Pinpoint the cell where the given text exists, returning its (X, Y) midpoint coordinate. 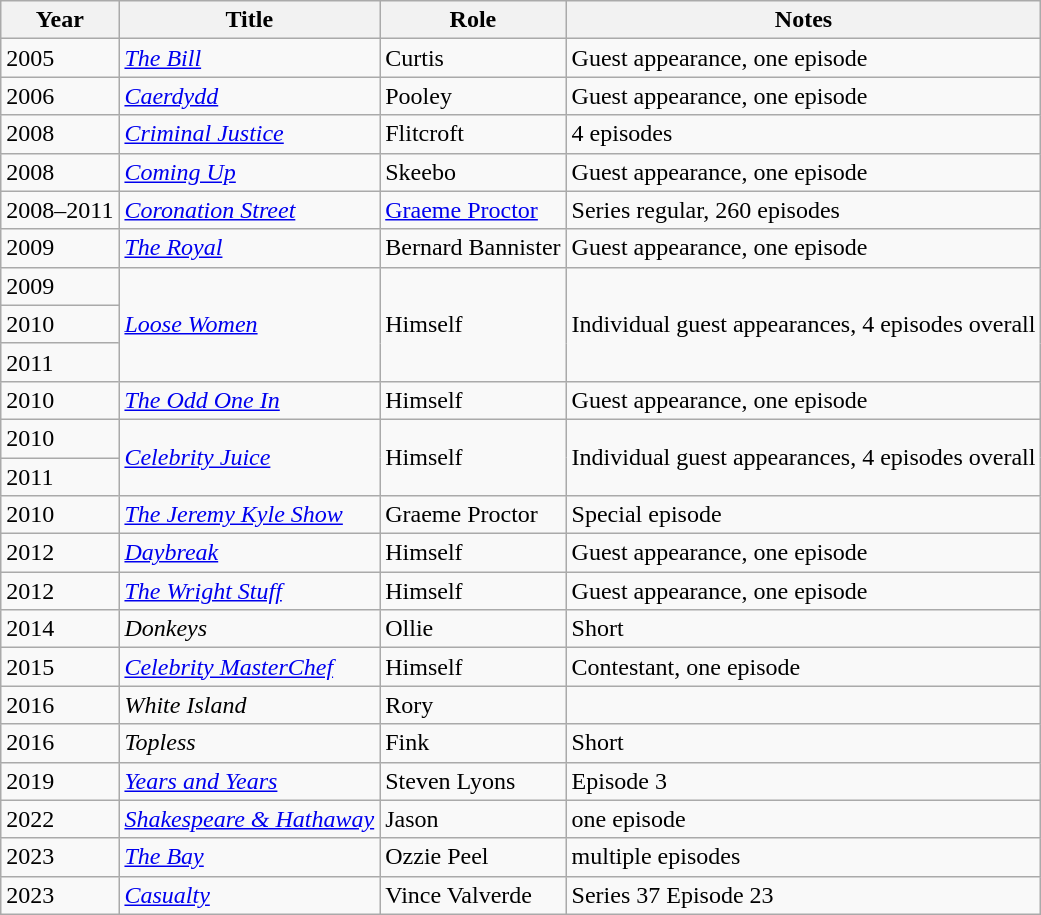
2019 (60, 781)
Series 37 Episode 23 (804, 895)
Pooley (473, 96)
Topless (250, 743)
Fink (473, 743)
Years and Years (250, 781)
Rory (473, 705)
2014 (60, 629)
Loose Women (250, 324)
Episode 3 (804, 781)
2022 (60, 819)
Celebrity Juice (250, 457)
Curtis (473, 58)
White Island (250, 705)
The Royal (250, 248)
The Bill (250, 58)
2006 (60, 96)
Caerdydd (250, 96)
Coronation Street (250, 210)
multiple episodes (804, 857)
one episode (804, 819)
Contestant, one episode (804, 667)
The Wright Stuff (250, 591)
Year (60, 20)
Title (250, 20)
Special episode (804, 515)
4 episodes (804, 134)
2005 (60, 58)
Skeebo (473, 172)
The Bay (250, 857)
Daybreak (250, 553)
Celebrity MasterChef (250, 667)
Ozzie Peel (473, 857)
Steven Lyons (473, 781)
Ollie (473, 629)
Role (473, 20)
Series regular, 260 episodes (804, 210)
2015 (60, 667)
Notes (804, 20)
Bernard Bannister (473, 248)
Donkeys (250, 629)
Jason (473, 819)
2008–2011 (60, 210)
Coming Up (250, 172)
Vince Valverde (473, 895)
Casualty (250, 895)
Criminal Justice (250, 134)
The Odd One In (250, 400)
Shakespeare & Hathaway (250, 819)
Flitcroft (473, 134)
The Jeremy Kyle Show (250, 515)
